Detect which cell encompasses the target text, then output its (x, y) center coordinate. 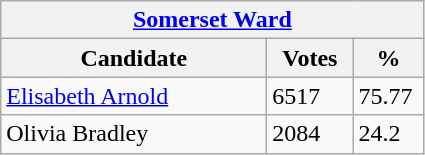
Candidate (134, 58)
24.2 (388, 134)
2084 (310, 134)
Somerset Ward (212, 20)
% (388, 58)
Elisabeth Arnold (134, 96)
Olivia Bradley (134, 134)
Votes (310, 58)
75.77 (388, 96)
6517 (310, 96)
